Scan for the cell matching the given text and deliver its (X, Y) coordinate at center. 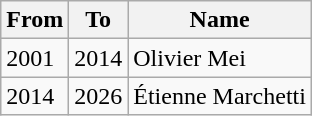
2001 (35, 58)
To (98, 20)
From (35, 20)
2026 (98, 96)
Olivier Mei (220, 58)
Étienne Marchetti (220, 96)
Name (220, 20)
